Find where the given text appears and provide that cell's center as [X, Y] coordinate. 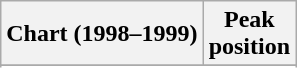
Chart (1998–1999) [102, 34]
Peakposition [249, 34]
